Locate the cell with the specified text and output its (X, Y) center coordinate. 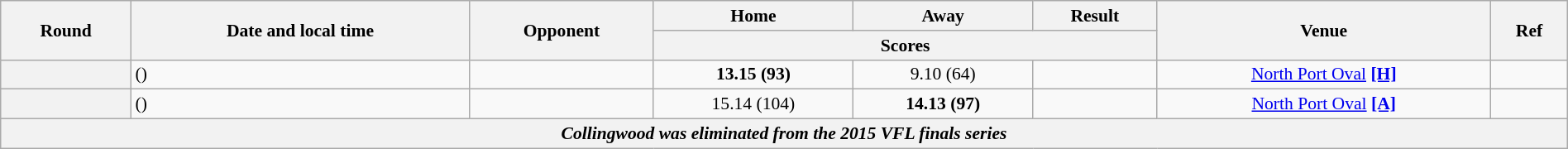
9.10 (64) (943, 74)
Opponent (562, 30)
North Port Oval [H] (1324, 74)
Venue (1324, 30)
Ref (1530, 30)
Away (943, 16)
Date and local time (299, 30)
Round (66, 30)
Result (1095, 16)
Home (753, 16)
14.13 (97) (943, 104)
15.14 (104) (753, 104)
13.15 (93) (753, 74)
Collingwood was eliminated from the 2015 VFL finals series (784, 134)
North Port Oval [A] (1324, 104)
Scores (905, 46)
